Extract the (X, Y) coordinate from the center of the cell holding the provided text.  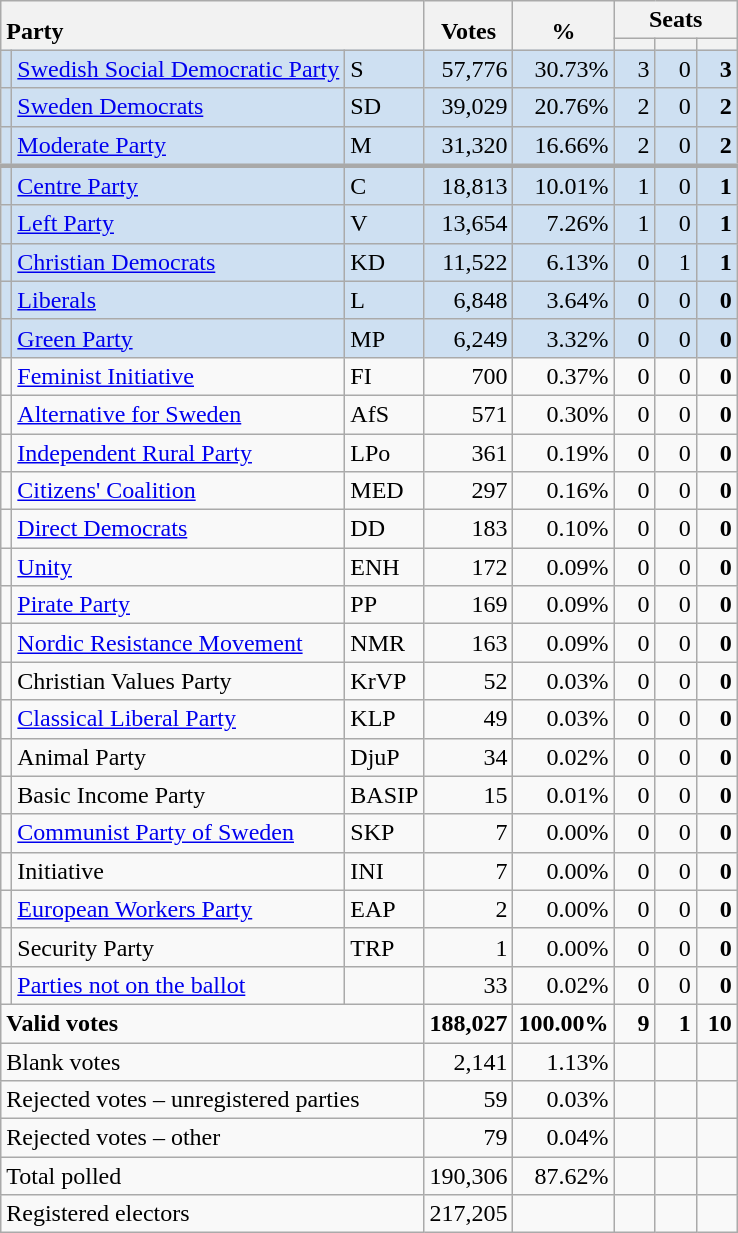
0.37% (564, 376)
Pirate Party (178, 605)
33 (468, 985)
Security Party (178, 947)
10 (716, 1023)
Citizens' Coalition (178, 491)
KD (384, 262)
11,522 (468, 262)
Independent Rural Party (178, 453)
30.73% (564, 69)
0.04% (564, 1138)
87.62% (564, 1176)
Unity (178, 567)
Sweden Democrats (178, 107)
Direct Democrats (178, 529)
163 (468, 643)
Centre Party (178, 186)
190,306 (468, 1176)
217,205 (468, 1214)
0.10% (564, 529)
Liberals (178, 300)
BASIP (384, 795)
Votes (468, 26)
0.30% (564, 414)
SKP (384, 833)
Feminist Initiative (178, 376)
52 (468, 681)
Blank votes (212, 1061)
16.66% (564, 146)
PP (384, 605)
6,848 (468, 300)
39,029 (468, 107)
Moderate Party (178, 146)
Classical Liberal Party (178, 719)
ENH (384, 567)
0.01% (564, 795)
INI (384, 871)
V (384, 224)
34 (468, 757)
Christian Democrats (178, 262)
3.64% (564, 300)
Communist Party of Sweden (178, 833)
Party (212, 26)
% (564, 26)
13,654 (468, 224)
NMR (384, 643)
0.19% (564, 453)
15 (468, 795)
0.16% (564, 491)
Rejected votes – unregistered parties (212, 1100)
18,813 (468, 186)
361 (468, 453)
Valid votes (212, 1023)
DjuP (384, 757)
DD (384, 529)
Left Party (178, 224)
571 (468, 414)
79 (468, 1138)
Registered electors (212, 1214)
Total polled (212, 1176)
297 (468, 491)
20.76% (564, 107)
Rejected votes – other (212, 1138)
KLP (384, 719)
183 (468, 529)
9 (634, 1023)
188,027 (468, 1023)
L (384, 300)
Christian Values Party (178, 681)
KrVP (384, 681)
TRP (384, 947)
6,249 (468, 338)
7.26% (564, 224)
59 (468, 1100)
MED (384, 491)
100.00% (564, 1023)
2,141 (468, 1061)
57,776 (468, 69)
49 (468, 719)
Seats (676, 20)
700 (468, 376)
European Workers Party (178, 909)
SD (384, 107)
M (384, 146)
169 (468, 605)
Parties not on the ballot (178, 985)
Animal Party (178, 757)
6.13% (564, 262)
10.01% (564, 186)
LPo (384, 453)
MP (384, 338)
FI (384, 376)
3.32% (564, 338)
Basic Income Party (178, 795)
Initiative (178, 871)
S (384, 69)
AfS (384, 414)
Nordic Resistance Movement (178, 643)
EAP (384, 909)
172 (468, 567)
1.13% (564, 1061)
Alternative for Sweden (178, 414)
31,320 (468, 146)
Swedish Social Democratic Party (178, 69)
C (384, 186)
Green Party (178, 338)
